Extract the [X, Y] coordinate from the center of the cell holding the provided text.  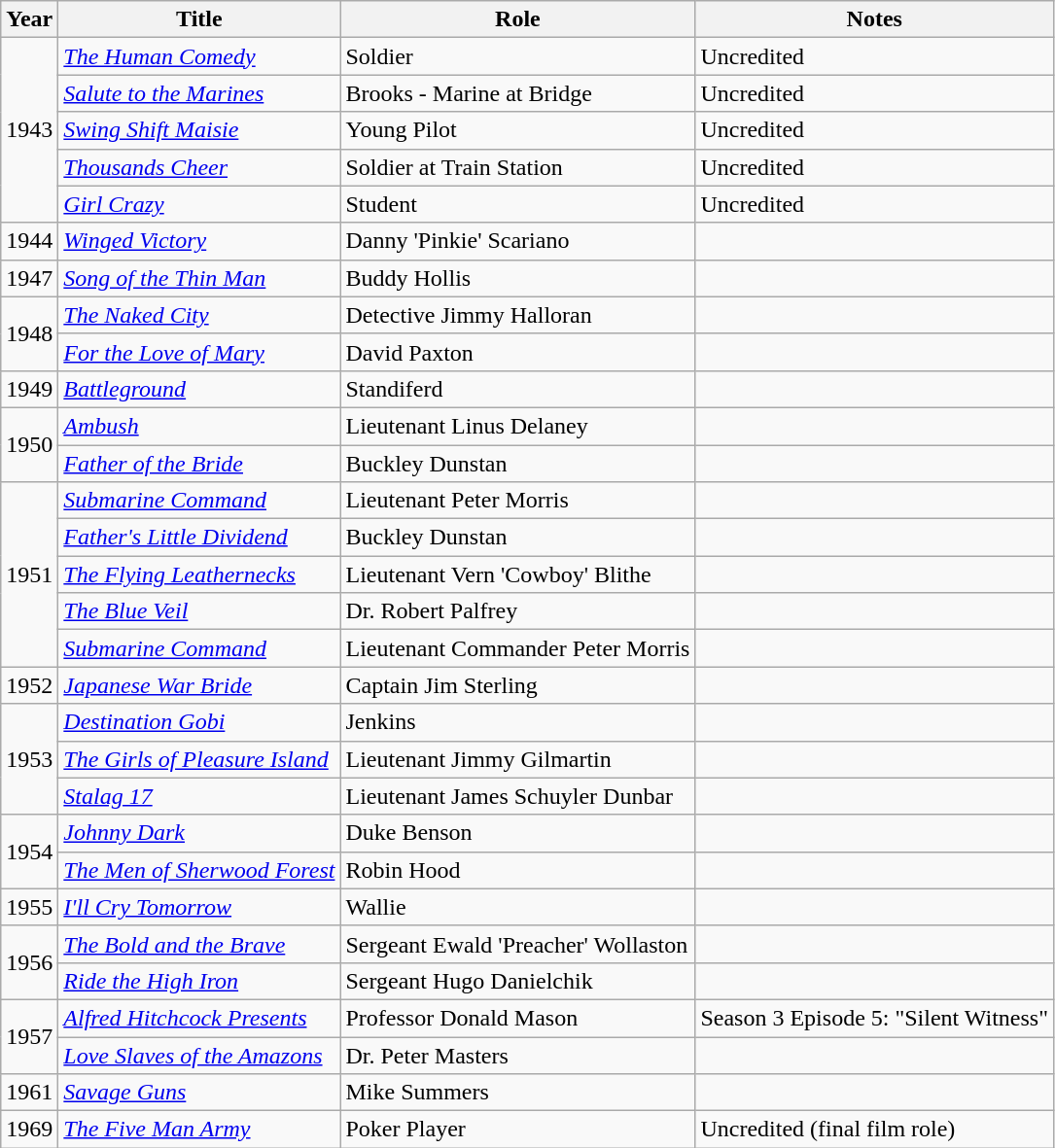
David Paxton [517, 352]
Robin Hood [517, 870]
The Five Man Army [199, 1130]
Dr. Robert Palfrey [517, 611]
Role [517, 19]
Young Pilot [517, 130]
Professor Donald Mason [517, 1018]
1954 [29, 852]
Sergeant Ewald 'Preacher' Wollaston [517, 944]
Brooks - Marine at Bridge [517, 93]
1950 [29, 444]
Lieutenant Commander Peter Morris [517, 648]
1955 [29, 907]
The Flying Leathernecks [199, 574]
Lieutenant Jimmy Gilmartin [517, 759]
Johnny Dark [199, 833]
1951 [29, 574]
Love Slaves of the Amazons [199, 1055]
Captain Jim Sterling [517, 685]
Lieutenant Peter Morris [517, 501]
Standiferd [517, 389]
Lieutenant James Schuyler Dunbar [517, 796]
The Bold and the Brave [199, 944]
Lieutenant Linus Delaney [517, 426]
1943 [29, 130]
1952 [29, 685]
Soldier at Train Station [517, 167]
Student [517, 204]
1947 [29, 278]
Title [199, 19]
Mike Summers [517, 1093]
1956 [29, 962]
Wallie [517, 907]
Thousands Cheer [199, 167]
1957 [29, 1036]
Notes [875, 19]
Year [29, 19]
Jenkins [517, 722]
1948 [29, 333]
Girl Crazy [199, 204]
For the Love of Mary [199, 352]
The Naked City [199, 315]
Japanese War Bride [199, 685]
Soldier [517, 56]
Father of the Bride [199, 464]
Sergeant Hugo Danielchik [517, 981]
Stalag 17 [199, 796]
Danny 'Pinkie' Scariano [517, 241]
Battleground [199, 389]
1944 [29, 241]
Savage Guns [199, 1093]
Lieutenant Vern 'Cowboy' Blithe [517, 574]
Father's Little Dividend [199, 538]
Winged Victory [199, 241]
Swing Shift Maisie [199, 130]
Ride the High Iron [199, 981]
1953 [29, 759]
Destination Gobi [199, 722]
Poker Player [517, 1130]
1969 [29, 1130]
Buddy Hollis [517, 278]
Detective Jimmy Halloran [517, 315]
The Men of Sherwood Forest [199, 870]
The Human Comedy [199, 56]
1949 [29, 389]
Season 3 Episode 5: "Silent Witness" [875, 1018]
Salute to the Marines [199, 93]
Song of the Thin Man [199, 278]
Ambush [199, 426]
The Blue Veil [199, 611]
I'll Cry Tomorrow [199, 907]
Dr. Peter Masters [517, 1055]
Duke Benson [517, 833]
Uncredited (final film role) [875, 1130]
Alfred Hitchcock Presents [199, 1018]
The Girls of Pleasure Island [199, 759]
1961 [29, 1093]
